For the text-containing cell, return its midpoint in [x, y] coordinate format. 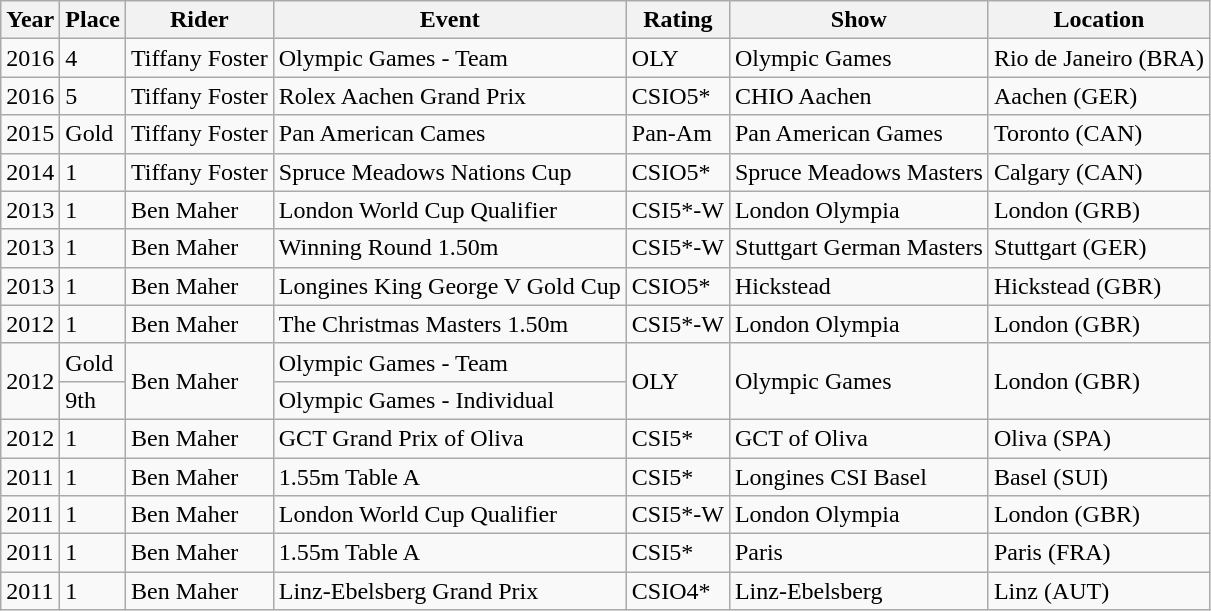
2015 [30, 134]
Place [93, 20]
Longines King George V Gold Cup [450, 286]
Spruce Meadows Nations Cup [450, 172]
CSIO4* [678, 591]
Aachen (GER) [1098, 96]
Year [30, 20]
Longines CSI Basel [858, 477]
2014 [30, 172]
Pan American Cames [450, 134]
Linz (AUT) [1098, 591]
Rio de Janeiro (BRA) [1098, 58]
Pan-Am [678, 134]
Linz-Ebelsberg [858, 591]
Olympic Games - Individual [450, 400]
Stuttgart (GER) [1098, 248]
Rating [678, 20]
9th [93, 400]
London (GRB) [1098, 210]
Basel (SUI) [1098, 477]
The Christmas Masters 1.50m [450, 324]
GCT of Oliva [858, 438]
Stuttgart German Masters [858, 248]
Event [450, 20]
GCT Grand Prix of Oliva [450, 438]
Winning Round 1.50m [450, 248]
Pan American Games [858, 134]
Show [858, 20]
Calgary (CAN) [1098, 172]
4 [93, 58]
5 [93, 96]
Hickstead (GBR) [1098, 286]
Oliva (SPA) [1098, 438]
CHIO Aachen [858, 96]
Location [1098, 20]
Paris [858, 553]
Linz-Ebelsberg Grand Prix [450, 591]
Toronto (CAN) [1098, 134]
Paris (FRA) [1098, 553]
Rider [200, 20]
Spruce Meadows Masters [858, 172]
Hickstead [858, 286]
Rolex Aachen Grand Prix [450, 96]
